Search for the cell housing the specified text and yield its (X, Y) center coordinate. 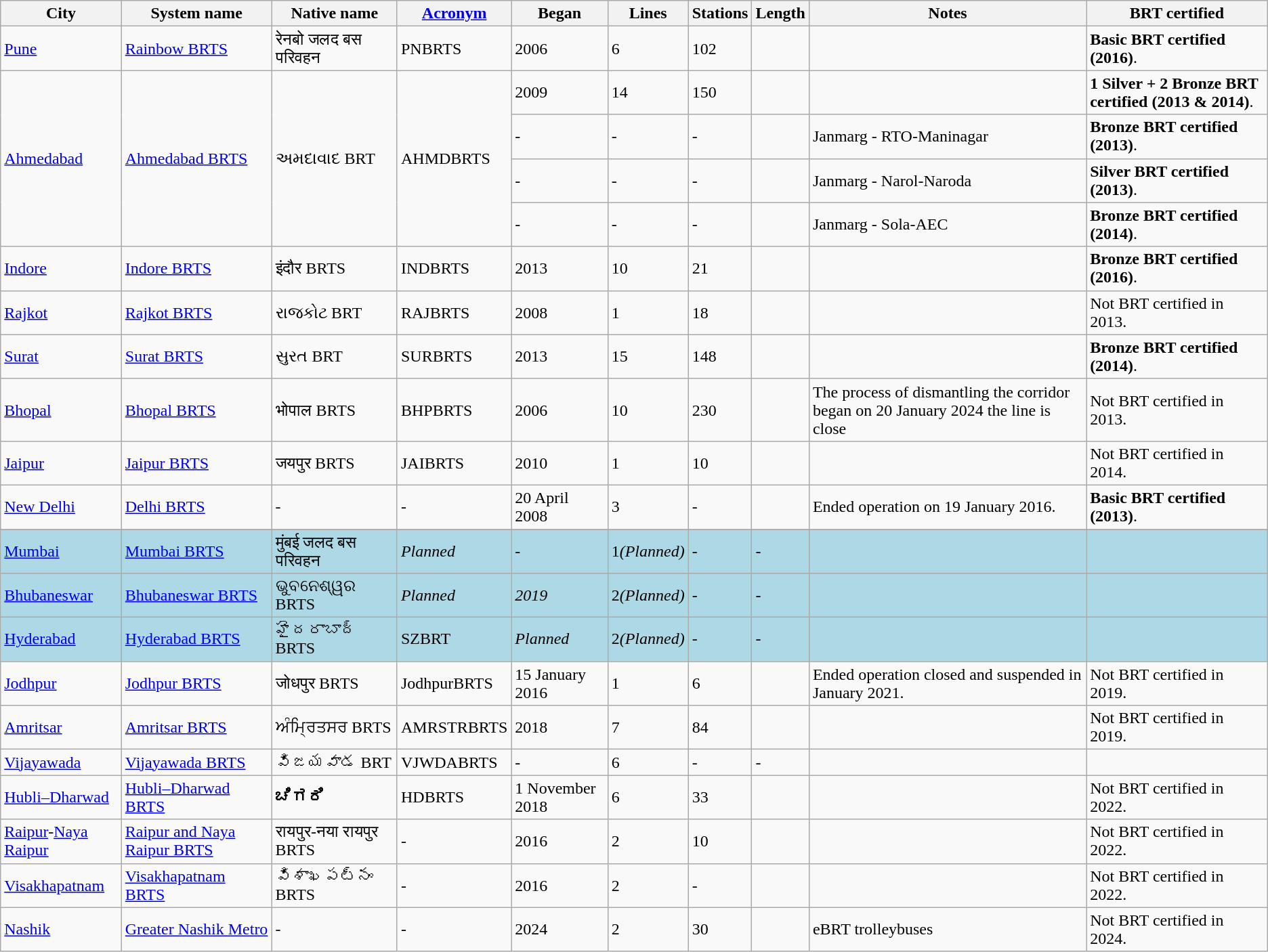
Hubli–Dharwad (61, 798)
Hyderabad (61, 639)
Jaipur (61, 463)
The process of dismantling the corridor began on 20 January 2024 the line is close (947, 410)
eBRT trolleybuses (947, 929)
અમદાવાદ BRT (335, 158)
Janmarg - Narol-Naroda (947, 180)
2009 (559, 92)
સુરત BRT (335, 356)
Began (559, 14)
Nashik (61, 929)
Length (780, 14)
City (61, 14)
Rajkot (61, 313)
AMRSTRBRTS (454, 727)
Janmarg - Sola-AEC (947, 225)
230 (720, 410)
Ended operation on 19 January 2016. (947, 506)
PNBRTS (454, 49)
Silver BRT certified (2013). (1177, 180)
15 (648, 356)
ಚಿಗರಿ (335, 798)
Ahmedabad (61, 158)
విశాఖపట్నం BRTS (335, 886)
33 (720, 798)
30 (720, 929)
విజయవాడ BRT (335, 762)
Amritsar (61, 727)
Bhubaneswar (61, 596)
14 (648, 92)
Bhubaneswar BRTS (196, 596)
ਅੰਮ੍ਰਿਤਸਰ BRTS (335, 727)
INDBRTS (454, 268)
Bronze BRT certified (2013). (1177, 137)
Acronym (454, 14)
SZBRT (454, 639)
रायपुर-नया रायपुर BRTS (335, 841)
इंदौर BRTS (335, 268)
150 (720, 92)
Stations (720, 14)
Ended operation closed and suspended in January 2021. (947, 684)
मुंबई जलद बस परिवहन (335, 551)
18 (720, 313)
Greater Nashik Metro (196, 929)
Bhopal (61, 410)
Rainbow BRTS (196, 49)
Rajkot BRTS (196, 313)
भोपाल BRTS (335, 410)
Indore (61, 268)
Bhopal BRTS (196, 410)
15 January 2016 (559, 684)
1 Silver + 2 Bronze BRT certified (2013 & 2014). (1177, 92)
Not BRT certified in 2014. (1177, 463)
ଭୁବନେଶ୍ୱର BRTS (335, 596)
AHMDBRTS (454, 158)
2024 (559, 929)
2010 (559, 463)
Hyderabad BRTS (196, 639)
Native name (335, 14)
1(Planned) (648, 551)
Basic BRT certified (2013). (1177, 506)
21 (720, 268)
जोधपुर BRTS (335, 684)
హైదరాబాద్ BRTS (335, 639)
New Delhi (61, 506)
रेनबो जलद बस परिवहन (335, 49)
Delhi BRTS (196, 506)
148 (720, 356)
102 (720, 49)
Visakhapatnam BRTS (196, 886)
System name (196, 14)
1 November 2018 (559, 798)
Surat (61, 356)
VJWDABRTS (454, 762)
2019 (559, 596)
Notes (947, 14)
Amritsar BRTS (196, 727)
Basic BRT certified (2016). (1177, 49)
BRT certified (1177, 14)
Surat BRTS (196, 356)
Jodhpur BRTS (196, 684)
Mumbai (61, 551)
20 April 2008 (559, 506)
3 (648, 506)
जयपुर BRTS (335, 463)
HDBRTS (454, 798)
2008 (559, 313)
Hubli–Dharwad BRTS (196, 798)
RAJBRTS (454, 313)
Bronze BRT certified (2016). (1177, 268)
Lines (648, 14)
Vijayawada BRTS (196, 762)
BHPBRTS (454, 410)
રાજકોટ BRT (335, 313)
Raipur-Naya Raipur (61, 841)
Not BRT certified in 2024. (1177, 929)
Vijayawada (61, 762)
Jodhpur (61, 684)
JodhpurBRTS (454, 684)
7 (648, 727)
Jaipur BRTS (196, 463)
2018 (559, 727)
Ahmedabad BRTS (196, 158)
84 (720, 727)
JAIBRTS (454, 463)
Raipur and Naya Raipur BRTS (196, 841)
Janmarg - RTO-Maninagar (947, 137)
SURBRTS (454, 356)
Mumbai BRTS (196, 551)
Indore BRTS (196, 268)
Visakhapatnam (61, 886)
Pune (61, 49)
